Locate the cell with the specified text and output its (X, Y) center coordinate. 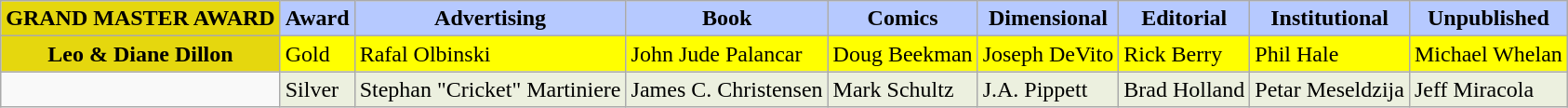
Joseph DeVito (1048, 54)
Silver (317, 89)
Leo & Diane Dillon (140, 54)
Dimensional (1048, 19)
Stephan "Cricket" Martiniere (490, 89)
Gold (317, 54)
Rick Berry (1185, 54)
Petar Meseldzija (1330, 89)
John Jude Palancar (727, 54)
Book (727, 19)
J.A. Pippett (1048, 89)
Advertising (490, 19)
Comics (902, 19)
Rafal Olbinski (490, 54)
Michael Whelan (1488, 54)
James C. Christensen (727, 89)
Jeff Miracola (1488, 89)
Mark Schultz (902, 89)
GRAND MASTER AWARD (140, 19)
Editorial (1185, 19)
Unpublished (1488, 19)
Institutional (1330, 19)
Brad Holland (1185, 89)
Phil Hale (1330, 54)
Doug Beekman (902, 54)
Award (317, 19)
